Identify which cell holds the provided text, then report its (x, y) central coordinate. 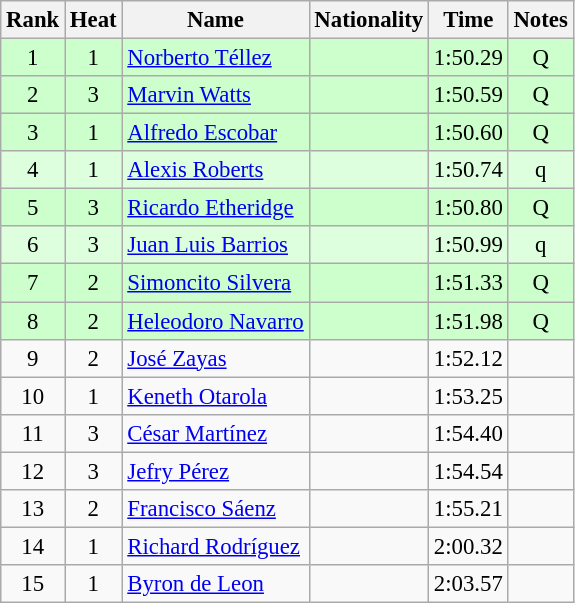
1:50.59 (469, 95)
2:03.57 (469, 584)
12 (33, 471)
Heat (94, 20)
1:50.80 (469, 208)
1:52.12 (469, 358)
1:50.60 (469, 133)
Norberto Téllez (216, 58)
1:50.29 (469, 58)
José Zayas (216, 358)
1:55.21 (469, 509)
César Martínez (216, 433)
Rank (33, 20)
Keneth Otarola (216, 396)
1:53.25 (469, 396)
Francisco Sáenz (216, 509)
7 (33, 283)
Name (216, 20)
1:51.33 (469, 283)
1:50.99 (469, 245)
1:51.98 (469, 321)
Richard Rodríguez (216, 546)
Alexis Roberts (216, 170)
Alfredo Escobar (216, 133)
9 (33, 358)
Ricardo Etheridge (216, 208)
5 (33, 208)
10 (33, 396)
15 (33, 584)
Simoncito Silvera (216, 283)
1:54.54 (469, 471)
11 (33, 433)
Nationality (368, 20)
8 (33, 321)
6 (33, 245)
4 (33, 170)
2:00.32 (469, 546)
Jefry Pérez (216, 471)
13 (33, 509)
Juan Luis Barrios (216, 245)
Byron de Leon (216, 584)
Heleodoro Navarro (216, 321)
Marvin Watts (216, 95)
14 (33, 546)
1:50.74 (469, 170)
1:54.40 (469, 433)
Time (469, 20)
Notes (540, 20)
